Search for the cell housing the specified text and yield its [X, Y] center coordinate. 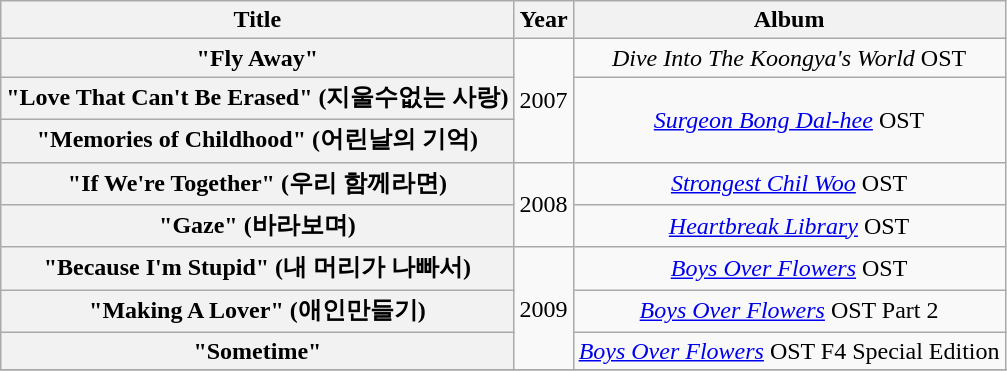
"Making A Lover" (애인만들기) [258, 312]
2007 [544, 100]
Strongest Chil Woo OST [789, 184]
"Fly Away" [258, 58]
"Gaze" (바라보며) [258, 226]
Surgeon Bong Dal-hee OST [789, 120]
Boys Over Flowers OST F4 Special Edition [789, 351]
Heartbreak Library OST [789, 226]
"If We're Together" (우리 함께라면) [258, 184]
Album [789, 20]
Dive Into The Koongya's World OST [789, 58]
"Sometime" [258, 351]
2009 [544, 308]
2008 [544, 204]
"Memories of Childhood" (어린날의 기억) [258, 140]
"Love That Can't Be Erased" (지울수없는 사랑) [258, 98]
Title [258, 20]
Boys Over Flowers OST Part 2 [789, 312]
"Because I'm Stupid" (내 머리가 나빠서) [258, 268]
Boys Over Flowers OST [789, 268]
Year [544, 20]
